Detect which cell encompasses the target text, then output its (x, y) center coordinate. 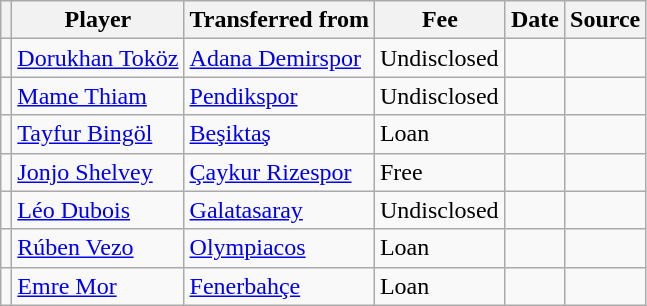
Tayfur Bingöl (98, 134)
Çaykur Rizespor (279, 172)
Source (606, 20)
Transferred from (279, 20)
Fee (440, 20)
Adana Demirspor (279, 58)
Player (98, 20)
Jonjo Shelvey (98, 172)
Rúben Vezo (98, 248)
Olympiacos (279, 248)
Emre Mor (98, 286)
Beşiktaş (279, 134)
Dorukhan Toköz (98, 58)
Pendikspor (279, 96)
Date (534, 20)
Galatasaray (279, 210)
Fenerbahçe (279, 286)
Léo Dubois (98, 210)
Mame Thiam (98, 96)
Free (440, 172)
